Scan for the cell matching the given text and deliver its [x, y] coordinate at center. 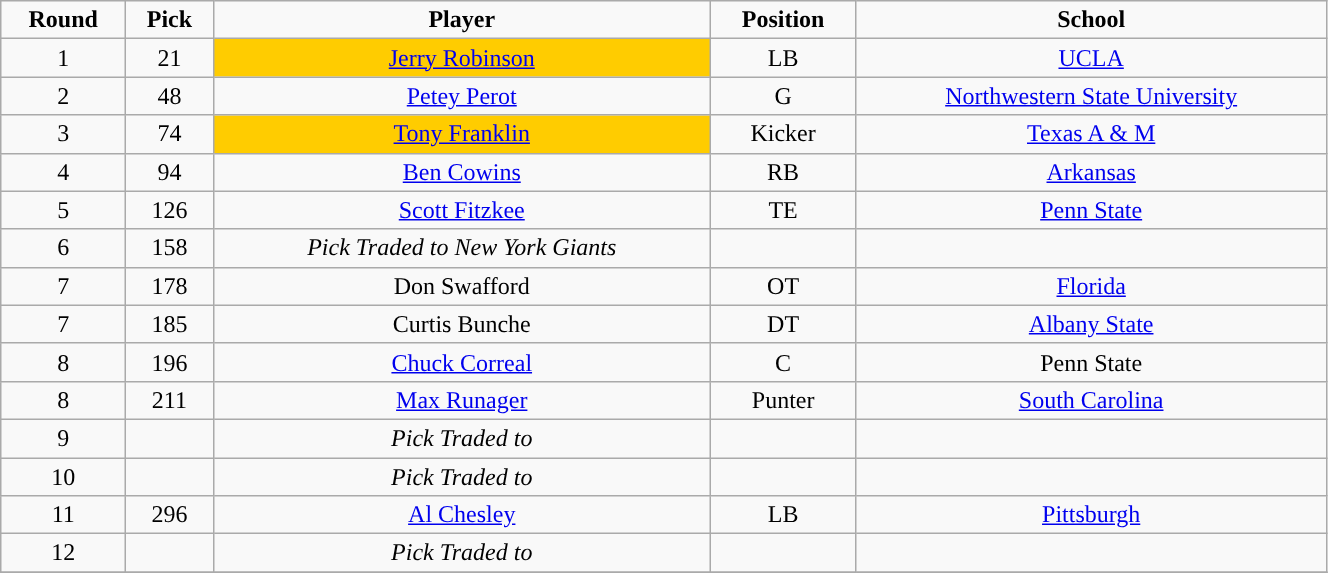
G [783, 96]
Don Swafford [462, 286]
10 [64, 477]
12 [64, 553]
Ben Cowins [462, 172]
158 [170, 248]
1 [64, 58]
5 [64, 210]
9 [64, 438]
Max Runager [462, 400]
185 [170, 324]
Tony Franklin [462, 134]
Chuck Correal [462, 362]
Jerry Robinson [462, 58]
211 [170, 400]
DT [783, 324]
48 [170, 96]
74 [170, 134]
6 [64, 248]
Al Chesley [462, 515]
Position [783, 20]
21 [170, 58]
Florida [1092, 286]
Curtis Bunche [462, 324]
Scott Fitzkee [462, 210]
11 [64, 515]
3 [64, 134]
296 [170, 515]
South Carolina [1092, 400]
OT [783, 286]
2 [64, 96]
126 [170, 210]
C [783, 362]
Kicker [783, 134]
Petey Perot [462, 96]
Pick Traded to New York Giants [462, 248]
UCLA [1092, 58]
Round [64, 20]
Pick [170, 20]
RB [783, 172]
94 [170, 172]
Arkansas [1092, 172]
Texas A & M [1092, 134]
4 [64, 172]
TE [783, 210]
178 [170, 286]
Pittsburgh [1092, 515]
Albany State [1092, 324]
Player [462, 20]
School [1092, 20]
196 [170, 362]
Punter [783, 400]
Northwestern State University [1092, 96]
